Provide the [x, y] coordinate of the cell's center where the given text is located.  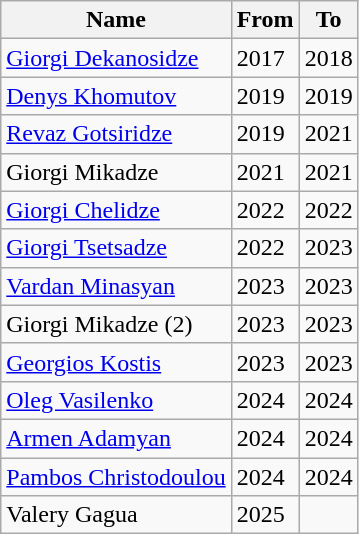
Armen Adamyan [116, 438]
2025 [265, 515]
Giorgi Tsetsadze [116, 248]
Vardan Minasyan [116, 286]
Giorgi Dekanosidze [116, 58]
Oleg Vasilenko [116, 400]
2018 [328, 58]
Giorgi Chelidze [116, 210]
2017 [265, 58]
Valery Gagua [116, 515]
Giorgi Mikadze [116, 172]
Georgios Kostis [116, 362]
Denys Khomutov [116, 96]
Revaz Gotsiridze [116, 134]
Name [116, 20]
Giorgi Mikadze (2) [116, 324]
To [328, 20]
Pambos Christodoulou [116, 477]
From [265, 20]
